Provide the (x, y) coordinate of the cell's center where the given text is located.  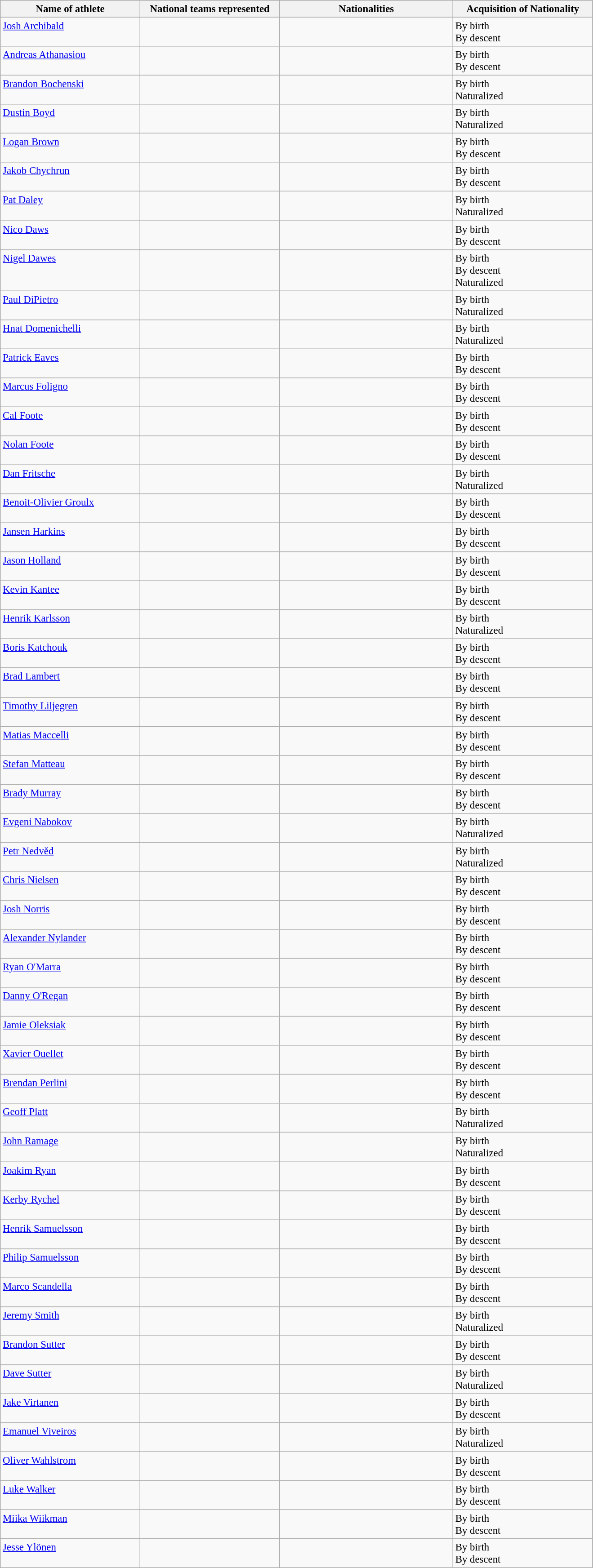
By birth By descent Naturalized (523, 270)
Josh Norris (70, 915)
Dave Sutter (70, 1380)
Jamie Oleksiak (70, 1031)
Marco Scandella (70, 1293)
Alexander Nylander (70, 944)
Patrick Eaves (70, 363)
Hnat Domenichelli (70, 334)
Brandon Sutter (70, 1350)
Jakob Chychrun (70, 177)
Oliver Wahlstrom (70, 1467)
Luke Walker (70, 1496)
Stefan Matteau (70, 769)
Ryan O'Marra (70, 973)
Dan Fritsche (70, 479)
Marcus Foligno (70, 393)
Emanuel Viveiros (70, 1437)
Jansen Harkins (70, 537)
Paul DiPietro (70, 306)
Brad Lambert (70, 683)
Brandon Bochenski (70, 90)
Brendan Perlini (70, 1089)
Acquisition of Nationality (523, 9)
Matias Maccelli (70, 741)
Nigel Dawes (70, 270)
Boris Katchouk (70, 653)
Andreas Athanasiou (70, 61)
Name of athlete (70, 9)
Jake Virtanen (70, 1408)
Joakim Ryan (70, 1177)
Logan Brown (70, 148)
Henrik Samuelsson (70, 1234)
Evgeni Nabokov (70, 828)
National teams represented (210, 9)
Jesse Ylönen (70, 1553)
Henrik Karlsson (70, 625)
Geoff Platt (70, 1118)
Kevin Kantee (70, 596)
Philip Samuelsson (70, 1263)
Chris Nielsen (70, 886)
Nolan Foote (70, 450)
Jason Holland (70, 566)
Cal Foote (70, 422)
Nationalities (366, 9)
Petr Nedvěd (70, 857)
Josh Archibald (70, 32)
Miika Wiikman (70, 1524)
Pat Daley (70, 206)
Dustin Boyd (70, 119)
John Ramage (70, 1147)
Kerby Rychel (70, 1205)
Nico Daws (70, 235)
Brady Murray (70, 799)
Xavier Ouellet (70, 1060)
Danny O'Regan (70, 1002)
Timothy Liljegren (70, 712)
Benoit-Olivier Groulx (70, 509)
Jeremy Smith (70, 1321)
